Detect which cell encompasses the target text, then output its (x, y) center coordinate. 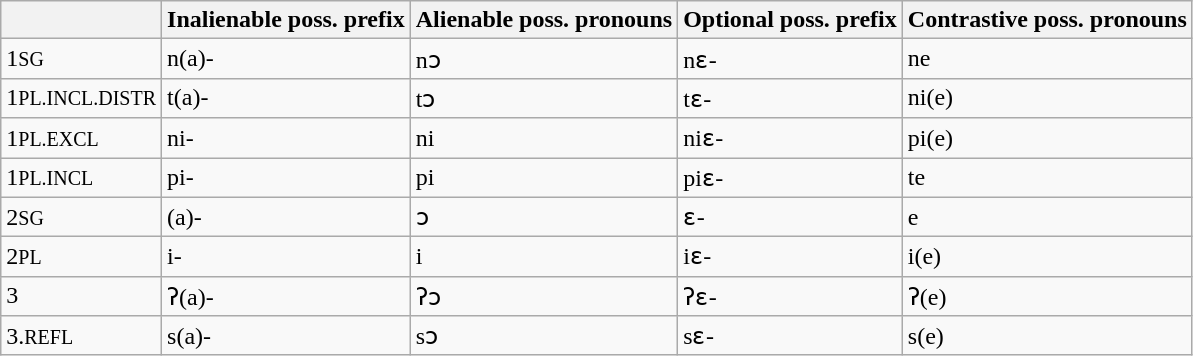
sɛ- (790, 336)
sɔ (544, 336)
tɔ (544, 98)
3 (82, 296)
i- (286, 257)
te (1047, 178)
ni (544, 138)
ɛ- (790, 217)
nɔ (544, 59)
piɛ- (790, 178)
tɛ- (790, 98)
(a)- (286, 217)
n(a)- (286, 59)
iɛ- (790, 257)
s(e) (1047, 336)
1PL.INCL (82, 178)
ʔ(e) (1047, 296)
2SG (82, 217)
ne (1047, 59)
pi- (286, 178)
niɛ- (790, 138)
ʔ(a)- (286, 296)
nɛ- (790, 59)
pi (544, 178)
pi(e) (1047, 138)
ʔɛ- (790, 296)
i(e) (1047, 257)
Optional poss. prefix (790, 20)
Inalienable poss. prefix (286, 20)
2PL (82, 257)
1PL.EXCL (82, 138)
Contrastive poss. pronouns (1047, 20)
s(a)- (286, 336)
ni(e) (1047, 98)
ni- (286, 138)
ʔɔ (544, 296)
t(a)- (286, 98)
1PL.INCL.DISTR (82, 98)
1SG (82, 59)
ɔ (544, 217)
i (544, 257)
Alienable poss. pronouns (544, 20)
e (1047, 217)
3.REFL (82, 336)
